Extract the (X, Y) coordinate from the center of the cell holding the provided text.  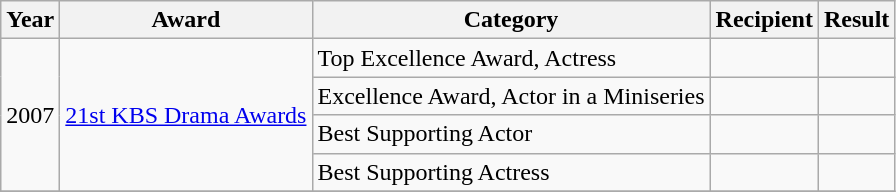
Result (856, 20)
Top Excellence Award, Actress (511, 58)
2007 (30, 115)
Year (30, 20)
Best Supporting Actor (511, 134)
Award (186, 20)
Excellence Award, Actor in a Miniseries (511, 96)
21st KBS Drama Awards (186, 115)
Best Supporting Actress (511, 172)
Recipient (764, 20)
Category (511, 20)
